Capture the cell that displays the provided text and extract its [X, Y] central coordinate. 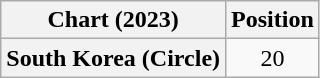
South Korea (Circle) [114, 58]
20 [273, 58]
Position [273, 20]
Chart (2023) [114, 20]
